Extract the [x, y] coordinate from the center of the cell holding the provided text.  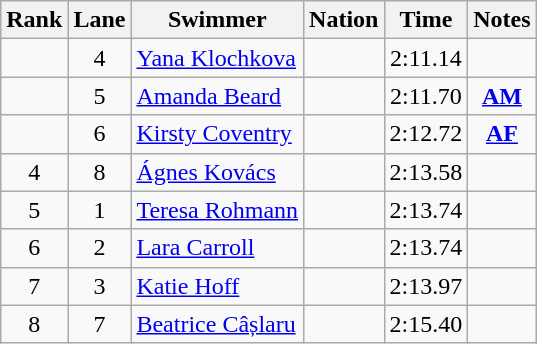
Swimmer [218, 20]
2:13.58 [426, 172]
Lara Carroll [218, 248]
Lane [100, 20]
2 [100, 248]
1 [100, 210]
2:12.72 [426, 134]
Nation [344, 20]
Rank [34, 20]
3 [100, 286]
Katie Hoff [218, 286]
Beatrice Câșlaru [218, 324]
Ágnes Kovács [218, 172]
2:11.14 [426, 58]
Yana Klochkova [218, 58]
Notes [502, 20]
AM [502, 96]
2:13.97 [426, 286]
2:11.70 [426, 96]
Kirsty Coventry [218, 134]
AF [502, 134]
2:15.40 [426, 324]
Time [426, 20]
Teresa Rohmann [218, 210]
Amanda Beard [218, 96]
